Search for the cell housing the specified text and yield its (X, Y) center coordinate. 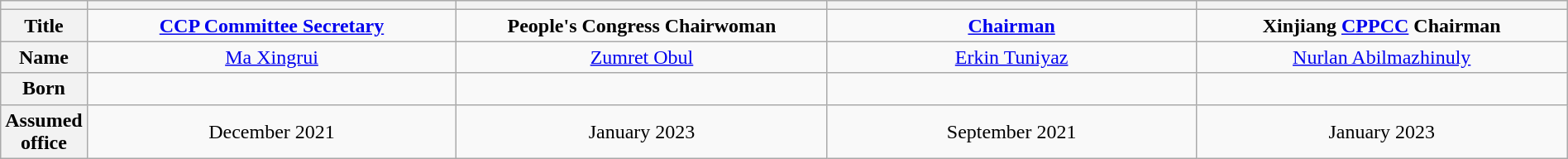
Xinjiang CPPCC Chairman (1381, 26)
Zumret Obul (642, 57)
Erkin Tuniyaz (1011, 57)
Title (44, 26)
Ma Xingrui (271, 57)
Name (44, 57)
Chairman (1011, 26)
Born (44, 89)
Nurlan Abilmazhinuly (1381, 57)
CCP Committee Secretary (271, 26)
Assumed office (44, 131)
December 2021 (271, 131)
People's Congress Chairwoman (642, 26)
September 2021 (1011, 131)
